For the text-containing cell, return its midpoint in [X, Y] coordinate format. 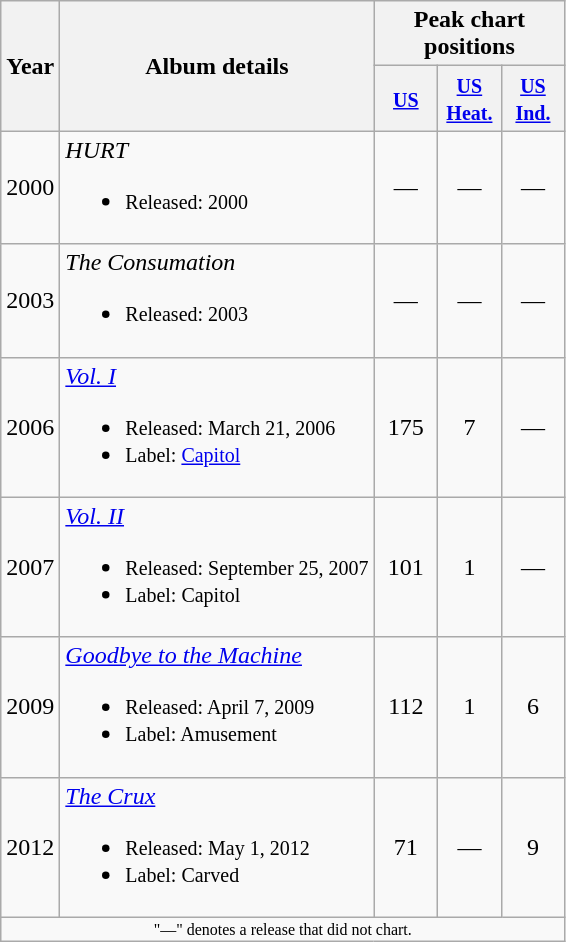
Goodbye to the MachineReleased: April 7, 2009Label: Amusement [217, 707]
HURTReleased: 2000 [217, 188]
175 [406, 427]
2007 [30, 567]
Vol. IReleased: March 21, 2006Label: Capitol [217, 427]
2012 [30, 847]
US [406, 98]
USHeat. [470, 98]
The ConsumationReleased: 2003 [217, 300]
2003 [30, 300]
Peak chart positions [470, 34]
71 [406, 847]
2006 [30, 427]
7 [470, 427]
9 [533, 847]
112 [406, 707]
2009 [30, 707]
USInd. [533, 98]
Year [30, 66]
2000 [30, 188]
The CruxReleased: May 1, 2012Label: Carved [217, 847]
6 [533, 707]
"—" denotes a release that did not chart. [283, 929]
Vol. IIReleased: September 25, 2007Label: Capitol [217, 567]
Album details [217, 66]
101 [406, 567]
